Scan for the cell matching the given text and deliver its [x, y] coordinate at center. 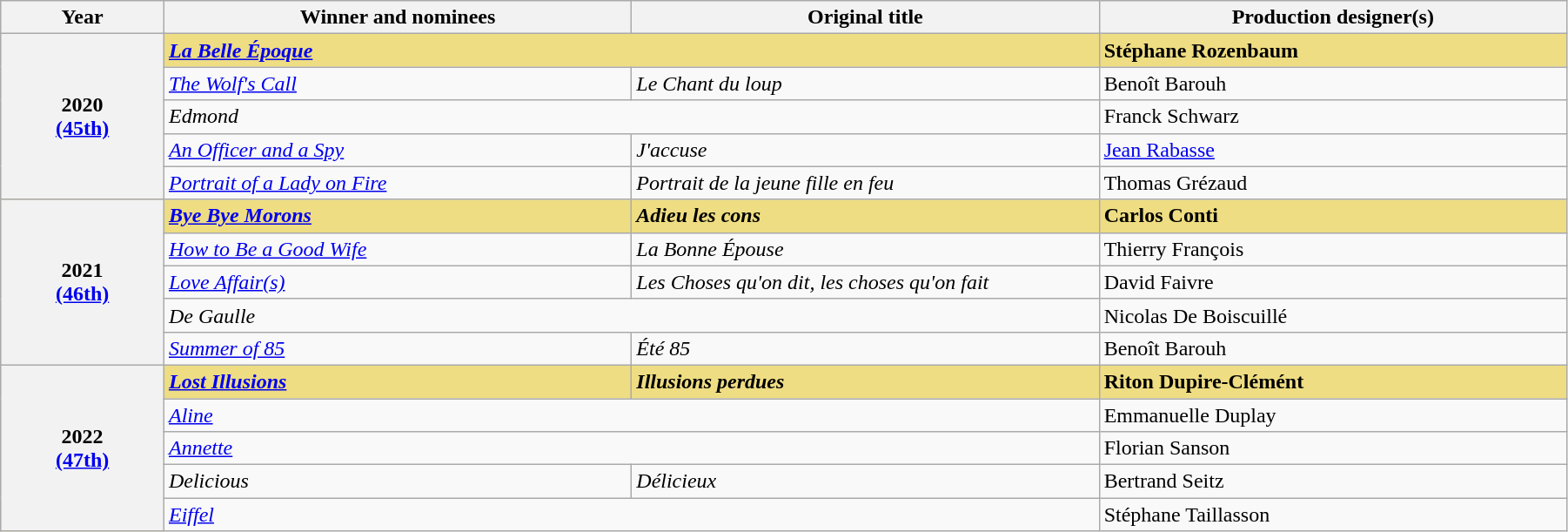
Emmanuelle Duplay [1333, 415]
Carlos Conti [1333, 216]
Nicolas De Boiscuillé [1333, 315]
Jean Rabasse [1333, 150]
Delicious [397, 481]
Été 85 [865, 348]
Annette [632, 448]
Florian Sanson [1333, 448]
Original title [865, 17]
2020(45th) [83, 117]
Aline [632, 415]
Thierry François [1333, 249]
Bye Bye Morons [397, 216]
Portrait of a Lady on Fire [397, 183]
David Faivre [1333, 282]
Lost Illusions [397, 381]
La Belle Époque [632, 51]
Bertrand Seitz [1333, 481]
Winner and nominees [397, 17]
How to Be a Good Wife [397, 249]
Edmond [632, 117]
Riton Dupire-Clémént [1333, 381]
De Gaulle [632, 315]
Thomas Grézaud [1333, 183]
An Officer and a Spy [397, 150]
Adieu les cons [865, 216]
Summer of 85 [397, 348]
Production designer(s) [1333, 17]
La Bonne Épouse [865, 249]
Portrait de la jeune fille en feu [865, 183]
Le Chant du loup [865, 84]
Stéphane Rozenbaum [1333, 51]
Les Choses qu'on dit, les choses qu'on fait [865, 282]
2021(46th) [83, 282]
J'accuse [865, 150]
Délicieux [865, 481]
Eiffel [632, 515]
Illusions perdues [865, 381]
2022(47th) [83, 448]
Year [83, 17]
The Wolf's Call [397, 84]
Franck Schwarz [1333, 117]
Love Affair(s) [397, 282]
Stéphane Taillasson [1333, 515]
